Determine the [x, y] coordinate at the center of the cell enclosing the given text.  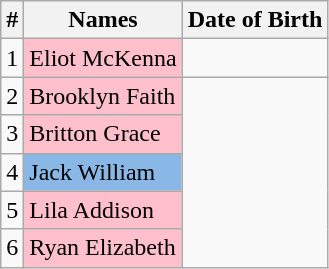
2 [12, 96]
Date of Birth [255, 20]
Brooklyn Faith [103, 96]
6 [12, 248]
Lila Addison [103, 210]
Britton Grace [103, 134]
# [12, 20]
3 [12, 134]
Ryan Elizabeth [103, 248]
5 [12, 210]
Eliot McKenna [103, 58]
Names [103, 20]
1 [12, 58]
4 [12, 172]
Jack William [103, 172]
